Search for the cell housing the specified text and yield its (X, Y) center coordinate. 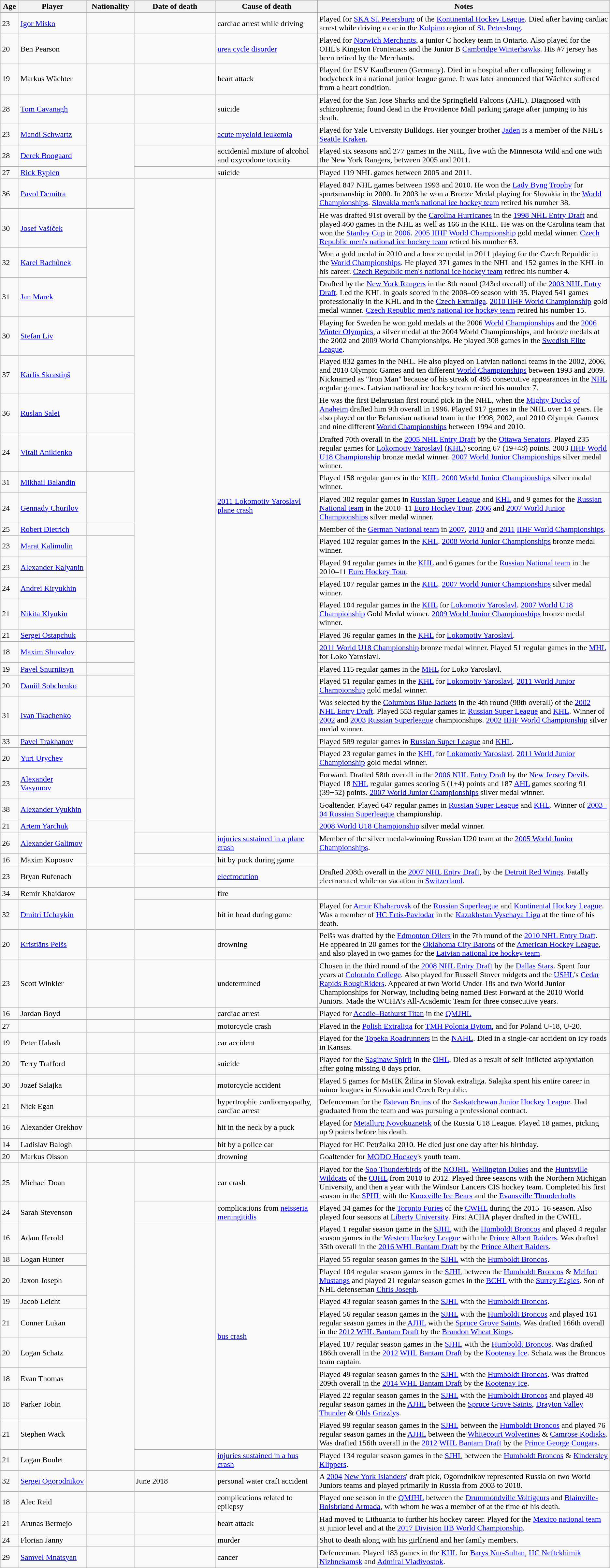
Mikhail Balandin (52, 483)
urea cycle disorder (267, 49)
Adam Herold (52, 1238)
Logan Hunter (52, 1259)
Defenceman for the Estevan Bruins of the Saskatchewan Junior Hockey League. Had graduated from the team and was pursuing a professional contract. (464, 1107)
hit in the neck by a puck (267, 1127)
Kārlis Skrastiņš (52, 375)
Date of death (175, 7)
Played for the Topeka Roadrunners in the NAHL. Died in a single-car accident on icy roads in Kansas. (464, 1043)
hit by a police car (267, 1144)
Played 36 regular games in the KHL for Lokomotiv Yaroslavl. (464, 635)
Yuri Urychev (52, 758)
Gennady Churilov (52, 508)
Peter Halash (52, 1043)
motorcycle accident (267, 1085)
Logan Boulet (52, 1459)
Played 115 regular games in the MHL for Loko Yaroslavl. (464, 669)
murder (267, 1540)
Played six seasons and 277 games in the NHL, five with the Minnesota Wild and one with the New York Rangers, between 2005 and 2011. (464, 156)
Defenceman. Played 183 games in the KHL for Barys Nur-Sultan, HC Neftekhimik Nizhnekamsk and Admiral Vladivostok. (464, 1557)
cardiac arrest while driving (267, 23)
personal water craft accident (267, 1481)
undetermined (267, 983)
Maxim Shuvalov (52, 652)
Member of the German National team in 2007, 2010 and 2011 IIHF World Championships. (464, 529)
Cause of death (267, 7)
Nikita Klyukin (52, 614)
Played 43 regular season games in the SJHL with the Humboldt Broncos. (464, 1302)
Alexander Kalyanin (52, 567)
Rick Rypien (52, 172)
Played in the Polish Extraliga for TMH Polonia Bytom, and for Poland U-18, U-20. (464, 1026)
Maxim Koposov (52, 860)
Nick Egan (52, 1107)
Pavel Trakhanov (52, 741)
Scott Winkler (52, 983)
Bryan Rufenach (52, 876)
Ruslan Salei (52, 413)
complications related to epilepsy (267, 1502)
Member of the silver medal-winning Russian U20 team at the 2005 World Junior Championships. (464, 843)
37 (9, 375)
Samvel Mnatsyan (52, 1557)
Ladislav Balogh (52, 1144)
Daniil Sobchenko (52, 685)
Played 107 regular games in the KHL. 2007 World Junior Championships silver medal winner. (464, 588)
Dmitri Uchaykin (52, 915)
Sergei Ogorodnikov (52, 1481)
Conner Lukan (52, 1323)
Jozef Salajka (52, 1085)
Played 102 regular games in the KHL. 2008 World Junior Championships bronze medal winner. (464, 546)
Played 589 regular games in Russian Super League and KHL. (464, 741)
June 2018 (175, 1481)
Played for the Saginaw Spirit in the OHL. Died as a result of self-inflicted asphyxiation after going missing 8 days prior. (464, 1064)
Vitali Anikienko (52, 453)
Player (52, 7)
Goaltender. Played 647 regular games in Russian Super League and KHL. Winner of 2003–04 Russian Superleague championship. (464, 809)
Igor Misko (52, 23)
Played 51 regular games in the KHL for Lokomotiv Yaroslavl. 2011 World Junior Championship gold medal winner. (464, 685)
38 (9, 809)
Karel Rachůnek (52, 262)
26 (9, 843)
fire (267, 893)
Jaxon Joseph (52, 1280)
Alec Reid (52, 1502)
Pavol Demitra (52, 194)
Logan Schatz (52, 1353)
Arunas Bermejo (52, 1523)
car crash (267, 1182)
Shot to death along with his girlfriend and her family members. (464, 1540)
Michael Doan (52, 1182)
A 2004 New York Islanders' draft pick, Ogorodnikov represented Russia on two World Juniors teams and played primarily in Russia from 2003 to 2018. (464, 1481)
Played for HC Petržalka 2010. He died just one day after his birthday. (464, 1144)
Remir Khaidarov (52, 893)
29 (9, 1557)
Tom Cavanagh (52, 109)
Jan Marek (52, 297)
Marat Kalimulin (52, 546)
Nationality (110, 7)
2008 World U18 Championship silver medal winner. (464, 826)
Josef Vašíček (52, 228)
complications from neisseria meningitidis (267, 1212)
Parker Tobin (52, 1404)
Pavel Snurnitsyn (52, 669)
34 (9, 893)
hit in head during game (267, 915)
Played 119 NHL games between 2005 and 2011. (464, 172)
Played 23 regular games in the KHL for Lokomotiv Yaroslavl. 2011 World Junior Championship gold medal winner. (464, 758)
Played for Acadie–Bathurst Titan in the QMJHL (464, 1013)
Ben Pearson (52, 49)
Florian Janny (52, 1540)
Artem Yarchuk (52, 826)
injuries sustained in a bus crash (267, 1459)
Ivan Tkachenko (52, 715)
Played 94 regular games in the KHL and 6 games for the Russian National team in the 2010–11 Euro Hockey Tour. (464, 567)
injuries sustained in a plane crash (267, 843)
Alexander Vasyunov (52, 784)
cancer (267, 1557)
hypertrophic cardiomyopathy, cardiac arrest (267, 1107)
Derek Boogaard (52, 156)
Played 134 regular season games in the SJHL between the Humboldt Broncos & Kindersley Klippers. (464, 1459)
Played for Yale University Bulldogs. Her younger brother Jaden is a member of the NHL's Seattle Kraken. (464, 134)
cardiac arrest (267, 1013)
Played for Metallurg Novokuznetsk of the Russia U18 League. Played 18 games, picking up 9 points before his death. (464, 1127)
Played 5 games for MsHK Žilina in Slovak extraliga. Salajka spent his entire career in minor leagues in Slovakia and Czech Republic. (464, 1085)
acute myeloid leukemia (267, 134)
Jacob Leicht (52, 1302)
Andrei Kiryukhin (52, 588)
bus crash (267, 1336)
Notes (464, 7)
accidental mixture of alcohol and oxycodone toxicity (267, 156)
Kristiāns Pelšs (52, 945)
Robert Dietrich (52, 529)
electrocution (267, 876)
Played 55 regular season games in the SJHL with the Humboldt Broncos. (464, 1259)
Mandi Schwartz (52, 134)
hit by puck during game (267, 860)
motorcycle crash (267, 1026)
Sarah Stevenson (52, 1212)
Age (9, 7)
2011 World U18 Championship bronze medal winner. Played 51 regular games in the MHL for Loko Yaroslavl. (464, 652)
33 (9, 741)
Markus Wächter (52, 79)
Alexander Galimov (52, 843)
Alexander Vyukhin (52, 809)
Evan Thomas (52, 1379)
Played 49 regular season games in the SJHL with the Humboldt Broncos. Was drafted 209th overall in the 2014 WHL Bantam Draft by the Kootenay Ice. (464, 1379)
Played 158 regular games in the KHL. 2000 World Junior Championships silver medal winner. (464, 483)
14 (9, 1144)
car accident (267, 1043)
Jordan Boyd (52, 1013)
Alexander Orekhov (52, 1127)
Terry Trafford (52, 1064)
Stefan Liv (52, 336)
Drafted 208th overall in the 2007 NHL Entry Draft, by the Detroit Red Wings. Fatally electrocuted while on vacation in Switzerland. (464, 876)
Sergei Ostapchuk (52, 635)
2011 Lokomotiv Yaroslavl plane crash (267, 505)
Stephen Wack (52, 1434)
Goaltender for MODO Hockey's youth team. (464, 1157)
Markus Olsson (52, 1157)
